Determine the [X, Y] coordinate at the center of the cell enclosing the given text.  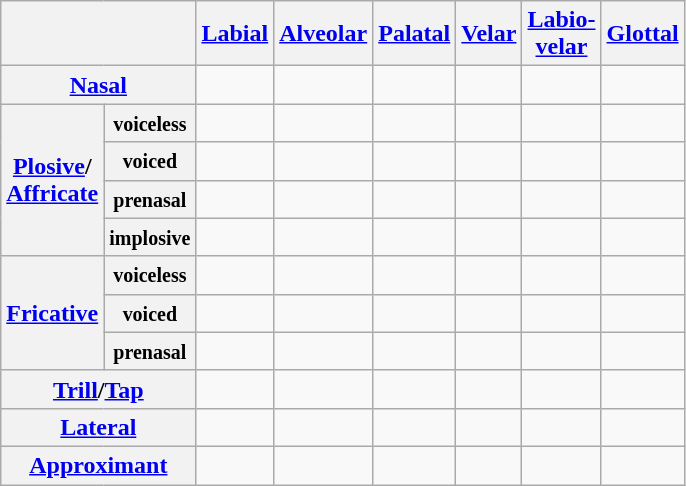
Labial [235, 34]
Trill/Tap [98, 389]
Velar [489, 34]
Glottal [642, 34]
Approximant [98, 465]
Labio-velar [562, 34]
Lateral [98, 427]
Plosive/Affricate [52, 180]
implosive [150, 237]
Palatal [414, 34]
Fricative [52, 313]
Alveolar [324, 34]
Nasal [98, 85]
